For the text-containing cell, return its midpoint in [X, Y] coordinate format. 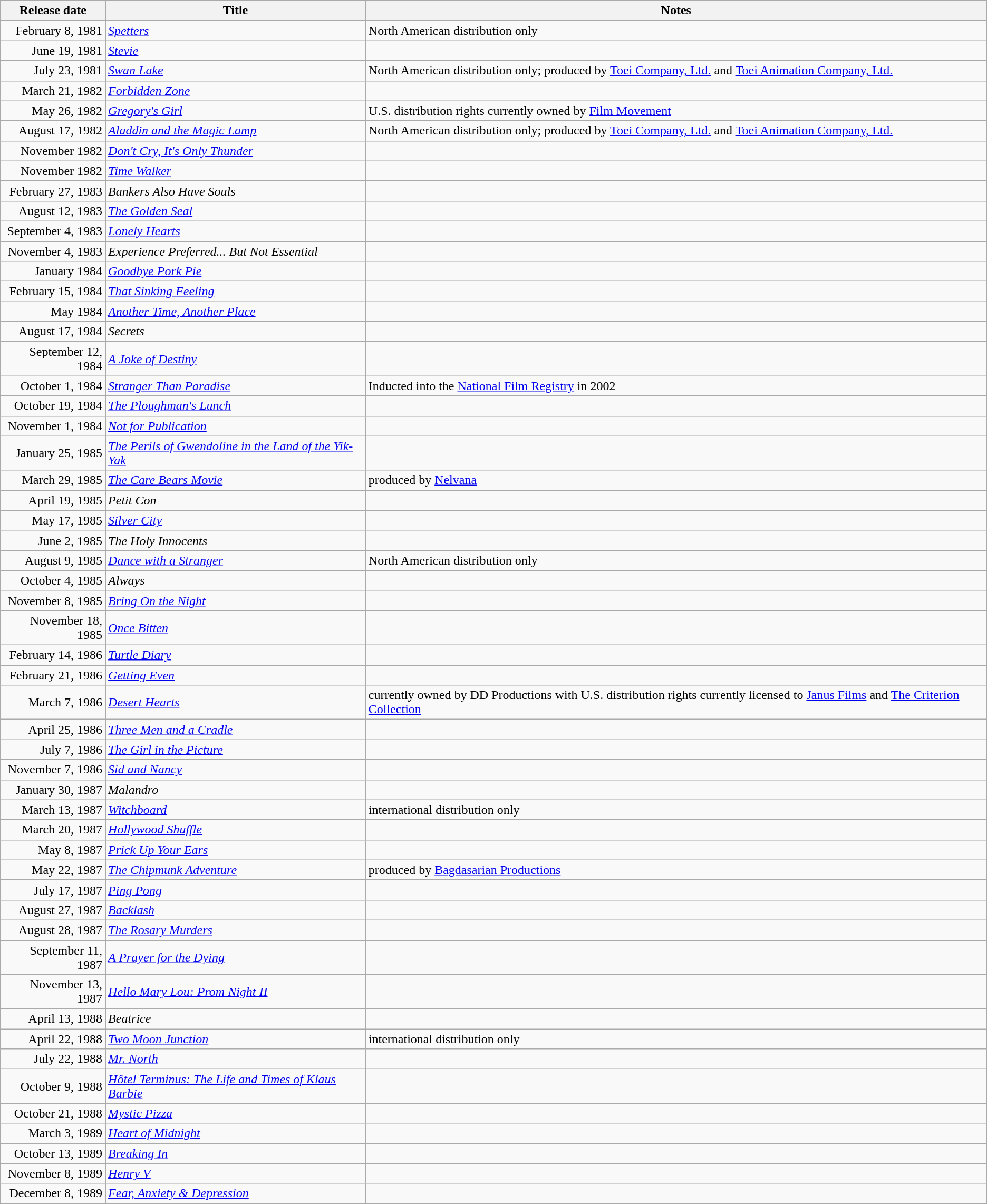
February 14, 1986 [53, 655]
The Ploughman's Lunch [236, 406]
May 22, 1987 [53, 870]
Hollywood Shuffle [236, 830]
A Prayer for the Dying [236, 957]
September 12, 1984 [53, 358]
Once Bitten [236, 628]
November 8, 1985 [53, 600]
April 22, 1988 [53, 1039]
August 12, 1983 [53, 211]
Dance with a Stranger [236, 560]
Two Moon Junction [236, 1039]
Turtle Diary [236, 655]
The Girl in the Picture [236, 750]
May 26, 1982 [53, 111]
Swan Lake [236, 71]
May 1984 [53, 312]
Hôtel Terminus: The Life and Times of Klaus Barbie [236, 1086]
June 19, 1981 [53, 51]
Another Time, Another Place [236, 312]
produced by Nelvana [676, 480]
March 21, 1982 [53, 91]
January 30, 1987 [53, 790]
September 4, 1983 [53, 231]
January 1984 [53, 271]
Getting Even [236, 675]
Three Men and a Cradle [236, 730]
Witchboard [236, 810]
February 15, 1984 [53, 292]
March 3, 1989 [53, 1133]
October 21, 1988 [53, 1113]
Don't Cry, It's Only Thunder [236, 151]
August 17, 1984 [53, 332]
January 25, 1985 [53, 453]
Mystic Pizza [236, 1113]
March 13, 1987 [53, 810]
March 29, 1985 [53, 480]
Heart of Midnight [236, 1133]
December 8, 1989 [53, 1193]
Desert Hearts [236, 702]
July 22, 1988 [53, 1059]
November 1, 1984 [53, 426]
October 9, 1988 [53, 1086]
Spetters [236, 31]
Inducted into the National Film Registry in 2002 [676, 386]
April 13, 1988 [53, 1019]
October 1, 1984 [53, 386]
Backlash [236, 910]
Time Walker [236, 171]
The Perils of Gwendoline in the Land of the Yik-Yak [236, 453]
Lonely Hearts [236, 231]
August 27, 1987 [53, 910]
Stranger Than Paradise [236, 386]
Release date [53, 11]
Petit Con [236, 500]
The Holy Innocents [236, 540]
currently owned by DD Productions with U.S. distribution rights currently licensed to Janus Films and The Criterion Collection [676, 702]
October 13, 1989 [53, 1153]
Breaking In [236, 1153]
August 9, 1985 [53, 560]
August 17, 1982 [53, 131]
November 18, 1985 [53, 628]
November 13, 1987 [53, 992]
April 25, 1986 [53, 730]
July 7, 1986 [53, 750]
Notes [676, 11]
Not for Publication [236, 426]
Henry V [236, 1173]
U.S. distribution rights currently owned by Film Movement [676, 111]
November 8, 1989 [53, 1173]
Prick Up Your Ears [236, 850]
November 7, 1986 [53, 770]
The Care Bears Movie [236, 480]
Ping Pong [236, 890]
February 27, 1983 [53, 191]
The Chipmunk Adventure [236, 870]
Always [236, 580]
produced by Bagdasarian Productions [676, 870]
Mr. North [236, 1059]
October 19, 1984 [53, 406]
Stevie [236, 51]
March 20, 1987 [53, 830]
Bring On the Night [236, 600]
Title [236, 11]
June 2, 1985 [53, 540]
The Rosary Murders [236, 930]
Sid and Nancy [236, 770]
April 19, 1985 [53, 500]
February 8, 1981 [53, 31]
Gregory's Girl [236, 111]
Secrets [236, 332]
July 17, 1987 [53, 890]
May 8, 1987 [53, 850]
Bankers Also Have Souls [236, 191]
Beatrice [236, 1019]
That Sinking Feeling [236, 292]
September 11, 1987 [53, 957]
Experience Preferred... But Not Essential [236, 251]
Fear, Anxiety & Depression [236, 1193]
Silver City [236, 520]
Malandro [236, 790]
Aladdin and the Magic Lamp [236, 131]
Hello Mary Lou: Prom Night II [236, 992]
The Golden Seal [236, 211]
October 4, 1985 [53, 580]
August 28, 1987 [53, 930]
May 17, 1985 [53, 520]
Forbidden Zone [236, 91]
February 21, 1986 [53, 675]
July 23, 1981 [53, 71]
A Joke of Destiny [236, 358]
March 7, 1986 [53, 702]
November 4, 1983 [53, 251]
Goodbye Pork Pie [236, 271]
